Output the [x, y] coordinate of the center of the cell containing the given text.  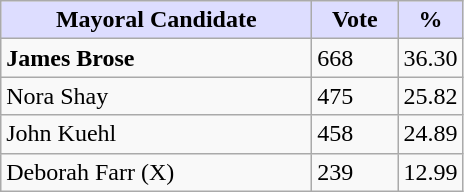
12.99 [430, 172]
36.30 [430, 58]
24.89 [430, 134]
Vote [355, 20]
25.82 [430, 96]
James Brose [156, 58]
Mayoral Candidate [156, 20]
% [430, 20]
239 [355, 172]
458 [355, 134]
Nora Shay [156, 96]
668 [355, 58]
Deborah Farr (X) [156, 172]
475 [355, 96]
John Kuehl [156, 134]
